Scan for the cell matching the given text and deliver its [x, y] coordinate at center. 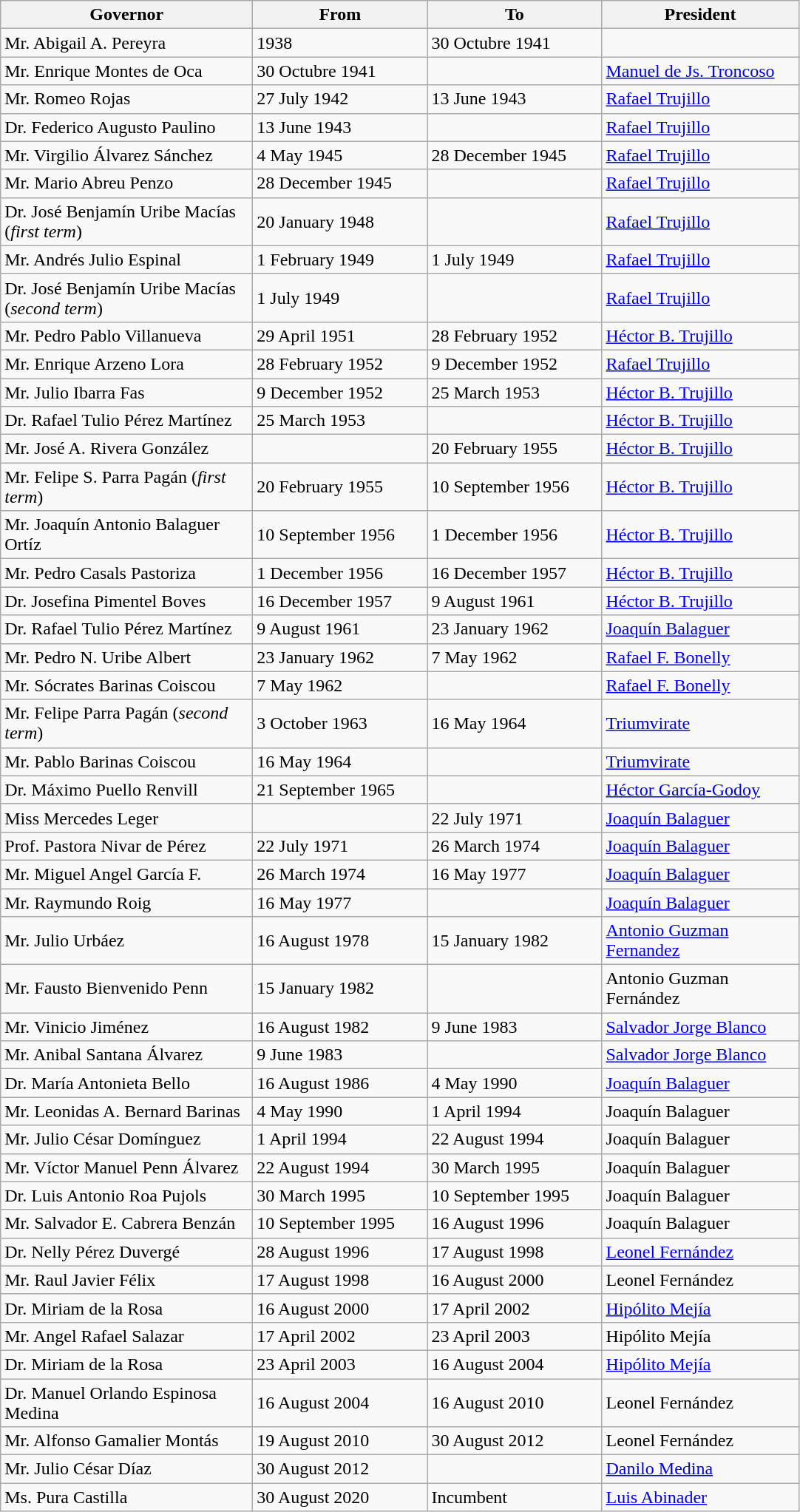
Mr. José A. Rivera González [127, 449]
President [700, 15]
3 October 1963 [340, 723]
Mr. Andrés Julio Espinal [127, 260]
Mr. Felipe Parra Pagán (second term) [127, 723]
16 August 2010 [515, 1402]
Mr. Raymundo Roig [127, 903]
16 August 1986 [340, 1083]
Mr. Enrique Montes de Oca [127, 71]
16 August 1982 [340, 1027]
Mr. Julio Ibarra Fas [127, 393]
Mr. Pedro Casals Pastoriza [127, 573]
Dr. Federico Augusto Paulino [127, 127]
Mr. Julio Urbáez [127, 940]
30 August 2020 [340, 1497]
Dr. Josefina Pimentel Boves [127, 601]
Dr. María Antonieta Bello [127, 1083]
1 February 1949 [340, 260]
Mr. Anibal Santana Álvarez [127, 1055]
Mr. Sócrates Barinas Coiscou [127, 685]
Mr. Romeo Rojas [127, 99]
Mr. Abigail A. Pereyra [127, 43]
16 August 1996 [515, 1224]
16 August 1978 [340, 940]
Antonio Guzman Fernandez [700, 940]
Dr. José Benjamín Uribe Macías (first term) [127, 222]
From [340, 15]
Mr. Mario Abreu Penzo [127, 183]
4 May 1945 [340, 155]
Mr. Angel Rafael Salazar [127, 1336]
Mr. Pedro N. Uribe Albert [127, 657]
Mr. Joaquín Antonio Balaguer Ortíz [127, 535]
Mr. Vinicio Jiménez [127, 1027]
Mr. Salvador E. Cabrera Benzán [127, 1224]
Governor [127, 15]
29 April 1951 [340, 336]
To [515, 15]
Miss Mercedes Leger [127, 818]
Manuel de Js. Troncoso [700, 71]
Danilo Medina [700, 1469]
Incumbent [515, 1497]
Dr. Luis Antonio Roa Pujols [127, 1196]
Mr. Miguel Angel García F. [127, 874]
Mr. Raul Javier Félix [127, 1280]
Mr. Pedro Pablo Villanueva [127, 336]
Mr. Alfonso Gamalier Montás [127, 1441]
28 August 1996 [340, 1252]
Mr. Víctor Manuel Penn Álvarez [127, 1167]
1938 [340, 43]
Luis Abinader [700, 1497]
Ms. Pura Castilla [127, 1497]
Mr. Fausto Bienvenido Penn [127, 989]
Prof. Pastora Nivar de Pérez [127, 846]
Antonio Guzman Fernández [700, 989]
Héctor García-Godoy [700, 790]
Dr. Manuel Orlando Espinosa Medina [127, 1402]
19 August 2010 [340, 1441]
Mr. Enrique Arzeno Lora [127, 364]
Mr. Julio César Domínguez [127, 1139]
Dr. Máximo Puello Renvill [127, 790]
Mr. Julio César Díaz [127, 1469]
20 January 1948 [340, 222]
Mr. Pablo Barinas Coiscou [127, 762]
21 September 1965 [340, 790]
Mr. Felipe S. Parra Pagán (first term) [127, 487]
Mr. Virgilio Álvarez Sánchez [127, 155]
Dr. José Benjamín Uribe Macías (second term) [127, 297]
Dr. Nelly Pérez Duvergé [127, 1252]
27 July 1942 [340, 99]
Mr. Leonidas A. Bernard Barinas [127, 1111]
